Extract the [X, Y] coordinate from the center of the cell holding the provided text.  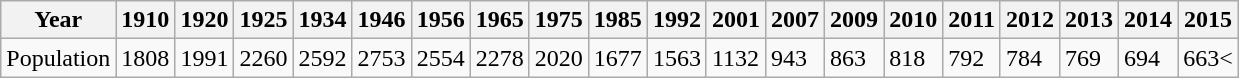
1910 [146, 20]
863 [854, 58]
2592 [322, 58]
Population [58, 58]
2001 [736, 20]
792 [972, 58]
2009 [854, 20]
663< [1208, 58]
2260 [264, 58]
1991 [204, 58]
1563 [676, 58]
1975 [558, 20]
Year [58, 20]
1956 [440, 20]
694 [1148, 58]
943 [796, 58]
1925 [264, 20]
769 [1090, 58]
1985 [618, 20]
1992 [676, 20]
2020 [558, 58]
2013 [1090, 20]
1132 [736, 58]
1934 [322, 20]
784 [1030, 58]
2012 [1030, 20]
2753 [382, 58]
2010 [914, 20]
2554 [440, 58]
2278 [500, 58]
2014 [1148, 20]
818 [914, 58]
2015 [1208, 20]
2011 [972, 20]
1920 [204, 20]
1808 [146, 58]
1946 [382, 20]
1677 [618, 58]
1965 [500, 20]
2007 [796, 20]
